Identify which cell holds the provided text, then report its (X, Y) central coordinate. 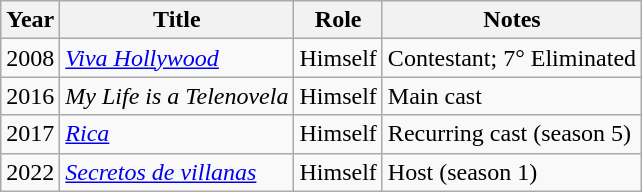
My Life is a Telenovela (177, 96)
Rica (177, 134)
Notes (512, 20)
Viva Hollywood (177, 58)
Year (30, 20)
Secretos de villanas (177, 172)
Title (177, 20)
Host (season 1) (512, 172)
Contestant; 7° Eliminated (512, 58)
2016 (30, 96)
2008 (30, 58)
Recurring cast (season 5) (512, 134)
2022 (30, 172)
Main cast (512, 96)
2017 (30, 134)
Role (338, 20)
